From the cell containing the given text, extract its center point as (x, y) coordinate. 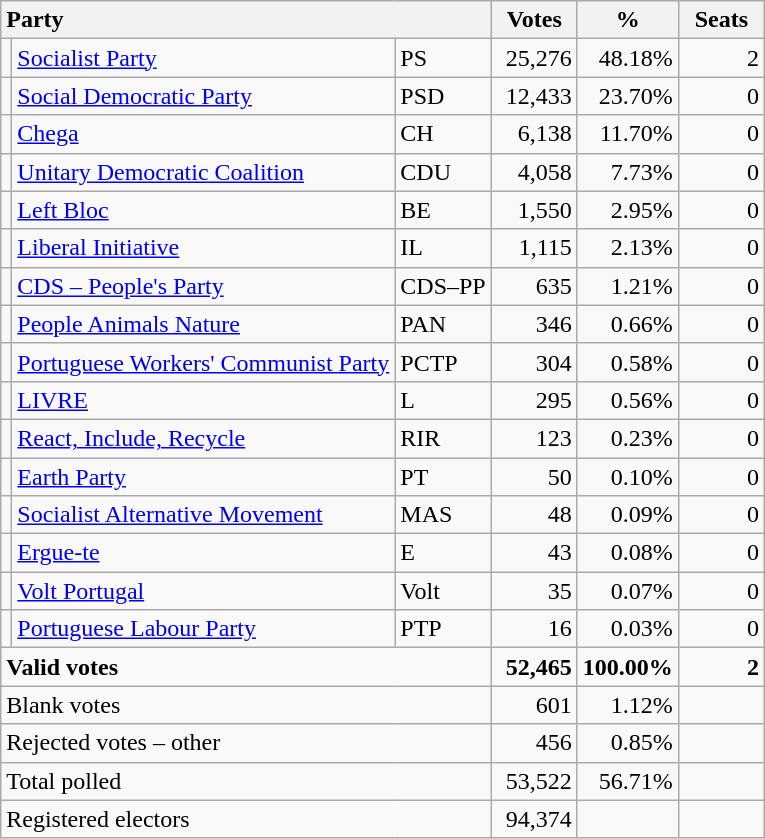
CDS – People's Party (204, 286)
35 (534, 591)
CDS–PP (443, 286)
PS (443, 58)
11.70% (628, 134)
Party (246, 20)
635 (534, 286)
0.08% (628, 553)
23.70% (628, 96)
RIR (443, 438)
25,276 (534, 58)
12,433 (534, 96)
Volt Portugal (204, 591)
53,522 (534, 781)
2.95% (628, 210)
0.85% (628, 743)
Rejected votes – other (246, 743)
456 (534, 743)
PCTP (443, 362)
4,058 (534, 172)
Votes (534, 20)
1.12% (628, 705)
346 (534, 324)
304 (534, 362)
LIVRE (204, 400)
Registered electors (246, 819)
0.56% (628, 400)
0.09% (628, 515)
6,138 (534, 134)
Socialist Party (204, 58)
2.13% (628, 248)
0.23% (628, 438)
0.66% (628, 324)
Earth Party (204, 477)
Portuguese Labour Party (204, 629)
L (443, 400)
Social Democratic Party (204, 96)
0.10% (628, 477)
1,550 (534, 210)
Blank votes (246, 705)
52,465 (534, 667)
100.00% (628, 667)
1.21% (628, 286)
IL (443, 248)
PAN (443, 324)
% (628, 20)
Liberal Initiative (204, 248)
0.03% (628, 629)
Left Bloc (204, 210)
People Animals Nature (204, 324)
601 (534, 705)
Seats (721, 20)
CH (443, 134)
48.18% (628, 58)
CDU (443, 172)
48 (534, 515)
Unitary Democratic Coalition (204, 172)
MAS (443, 515)
Ergue-te (204, 553)
0.58% (628, 362)
Portuguese Workers' Communist Party (204, 362)
50 (534, 477)
Volt (443, 591)
E (443, 553)
16 (534, 629)
Valid votes (246, 667)
94,374 (534, 819)
PT (443, 477)
123 (534, 438)
295 (534, 400)
56.71% (628, 781)
Total polled (246, 781)
1,115 (534, 248)
7.73% (628, 172)
0.07% (628, 591)
Chega (204, 134)
PSD (443, 96)
Socialist Alternative Movement (204, 515)
PTP (443, 629)
43 (534, 553)
BE (443, 210)
React, Include, Recycle (204, 438)
